Capture the cell that displays the provided text and extract its (X, Y) central coordinate. 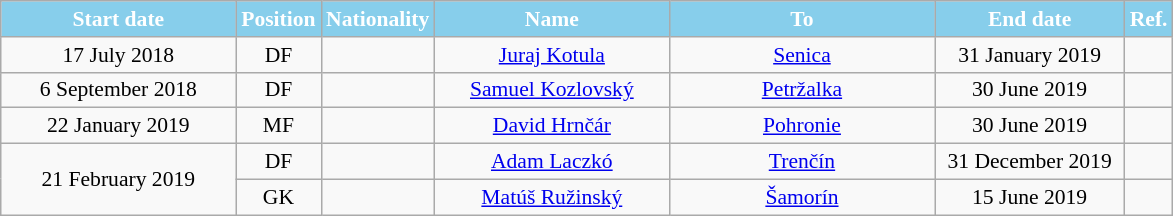
Pohronie (802, 126)
Petržalka (802, 90)
6 September 2018 (118, 90)
Nationality (378, 19)
Samuel Kozlovský (552, 90)
Senica (802, 55)
David Hrnčár (552, 126)
31 December 2019 (1030, 162)
Adam Laczkó (552, 162)
Position (278, 19)
Juraj Kotula (552, 55)
Ref. (1149, 19)
MF (278, 126)
21 February 2019 (118, 180)
15 June 2019 (1030, 197)
Trenčín (802, 162)
Šamorín (802, 197)
GK (278, 197)
Name (552, 19)
31 January 2019 (1030, 55)
Start date (118, 19)
To (802, 19)
17 July 2018 (118, 55)
22 January 2019 (118, 126)
End date (1030, 19)
Matúš Ružinský (552, 197)
